For the text-containing cell, return its midpoint in (x, y) coordinate format. 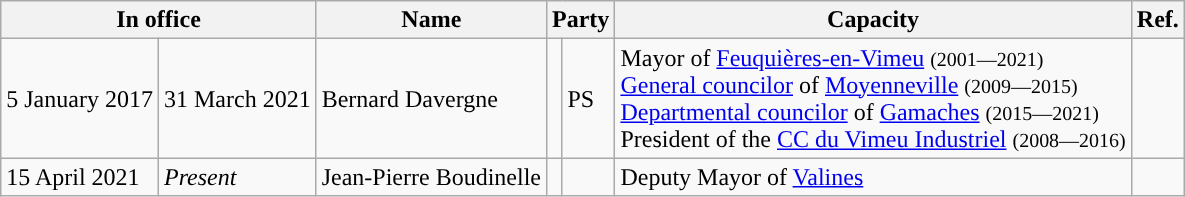
31 March 2021 (237, 98)
PS (588, 98)
Ref. (1158, 20)
Jean-Pierre Boudinelle (431, 177)
Capacity (873, 20)
Name (431, 20)
15 April 2021 (80, 177)
Present (237, 177)
5 January 2017 (80, 98)
Party (580, 20)
Deputy Mayor of Valines (873, 177)
Bernard Davergne (431, 98)
In office (158, 20)
